Determine the [x, y] coordinate at the center of the cell enclosing the given text.  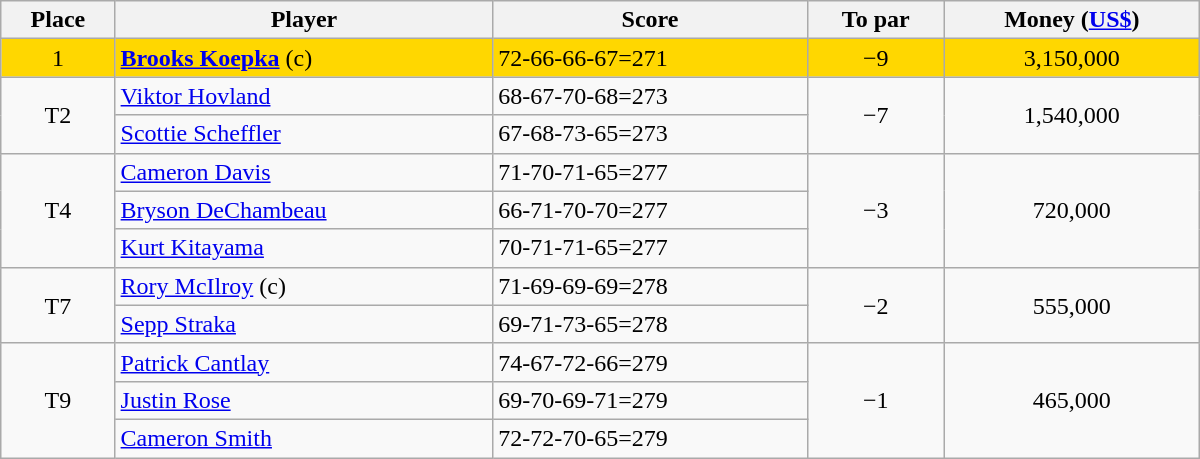
465,000 [1072, 400]
Cameron Davis [304, 172]
−2 [876, 305]
Viktor Hovland [304, 96]
To par [876, 20]
T2 [58, 115]
Brooks Koepka (c) [304, 58]
T4 [58, 210]
Patrick Cantlay [304, 362]
Place [58, 20]
Bryson DeChambeau [304, 210]
−9 [876, 58]
68-67-70-68=273 [650, 96]
69-70-69-71=279 [650, 400]
72-66-66-67=271 [650, 58]
66-71-70-70=277 [650, 210]
Sepp Straka [304, 324]
Scottie Scheffler [304, 134]
−7 [876, 115]
Player [304, 20]
69-71-73-65=278 [650, 324]
1 [58, 58]
71-70-71-65=277 [650, 172]
555,000 [1072, 305]
Money (US$) [1072, 20]
T9 [58, 400]
67-68-73-65=273 [650, 134]
70-71-71-65=277 [650, 248]
720,000 [1072, 210]
3,150,000 [1072, 58]
1,540,000 [1072, 115]
−3 [876, 210]
−1 [876, 400]
71-69-69-69=278 [650, 286]
Kurt Kitayama [304, 248]
Cameron Smith [304, 438]
Justin Rose [304, 400]
Score [650, 20]
74-67-72-66=279 [650, 362]
T7 [58, 305]
72-72-70-65=279 [650, 438]
Rory McIlroy (c) [304, 286]
